Detect which cell encompasses the target text, then output its (X, Y) center coordinate. 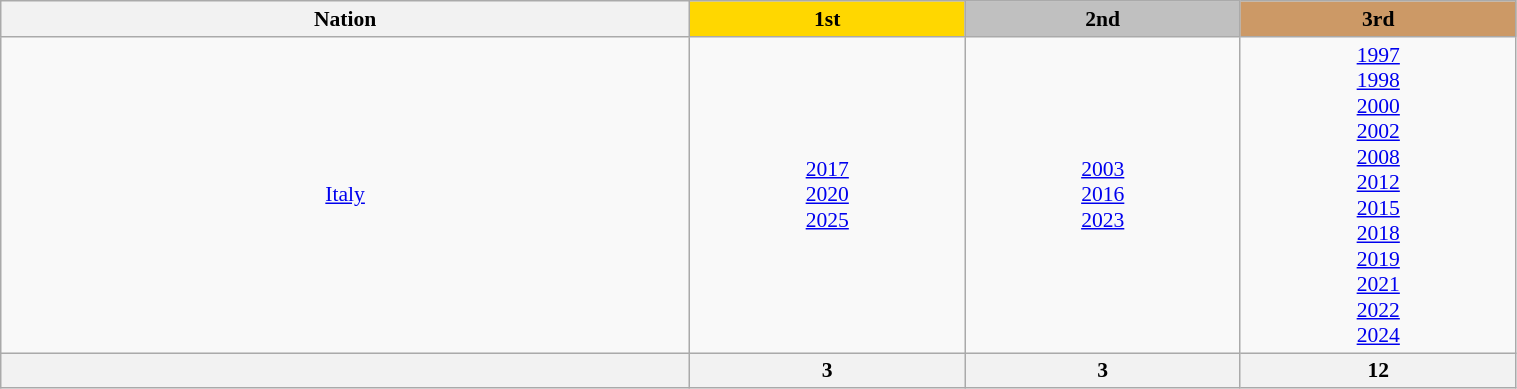
199719982000200220082012201520182019202120222024 (1378, 195)
2nd (1102, 19)
3rd (1378, 19)
200320162023 (1102, 195)
Italy (346, 195)
1st (828, 19)
Nation (346, 19)
201720202025 (828, 195)
12 (1378, 371)
